Pinpoint the cell where the given text exists, returning its (X, Y) midpoint coordinate. 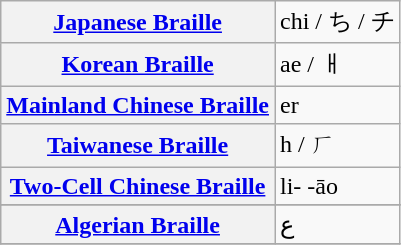
Japanese Braille (138, 22)
Korean Braille (138, 64)
ع ‎ (337, 225)
h / ㄏ (337, 146)
Two-Cell Chinese Braille (138, 185)
ae / ㅐ (337, 64)
Taiwanese Braille (138, 146)
chi / ち / チ (337, 22)
er (337, 105)
li- -āo (337, 185)
Mainland Chinese Braille (138, 105)
Algerian Braille (138, 225)
